Detect which cell encompasses the target text, then output its (x, y) center coordinate. 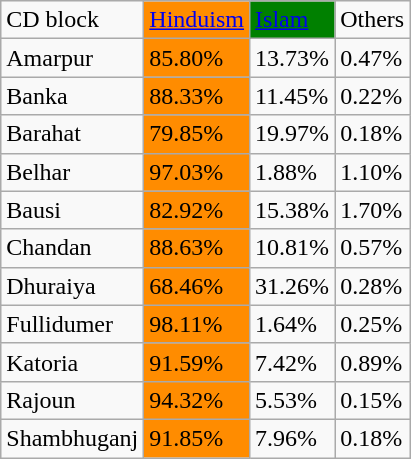
88.33% (197, 96)
0.47% (372, 58)
Shambhuganj (72, 438)
97.03% (197, 172)
Amarpur (72, 58)
Belhar (72, 172)
19.97% (292, 134)
91.59% (197, 362)
10.81% (292, 248)
Banka (72, 96)
0.89% (372, 362)
88.63% (197, 248)
1.64% (292, 324)
0.22% (372, 96)
7.96% (292, 438)
Barahat (72, 134)
1.10% (372, 172)
15.38% (292, 210)
Chandan (72, 248)
79.85% (197, 134)
68.46% (197, 286)
Islam (292, 20)
31.26% (292, 286)
Katoria (72, 362)
7.42% (292, 362)
13.73% (292, 58)
5.53% (292, 400)
Rajoun (72, 400)
Hinduism (197, 20)
91.85% (197, 438)
82.92% (197, 210)
Dhuraiya (72, 286)
0.15% (372, 400)
0.25% (372, 324)
1.88% (292, 172)
98.11% (197, 324)
0.57% (372, 248)
0.28% (372, 286)
Others (372, 20)
CD block (72, 20)
Fullidumer (72, 324)
85.80% (197, 58)
1.70% (372, 210)
11.45% (292, 96)
94.32% (197, 400)
Bausi (72, 210)
